Extract the [X, Y] coordinate from the center of the cell holding the provided text.  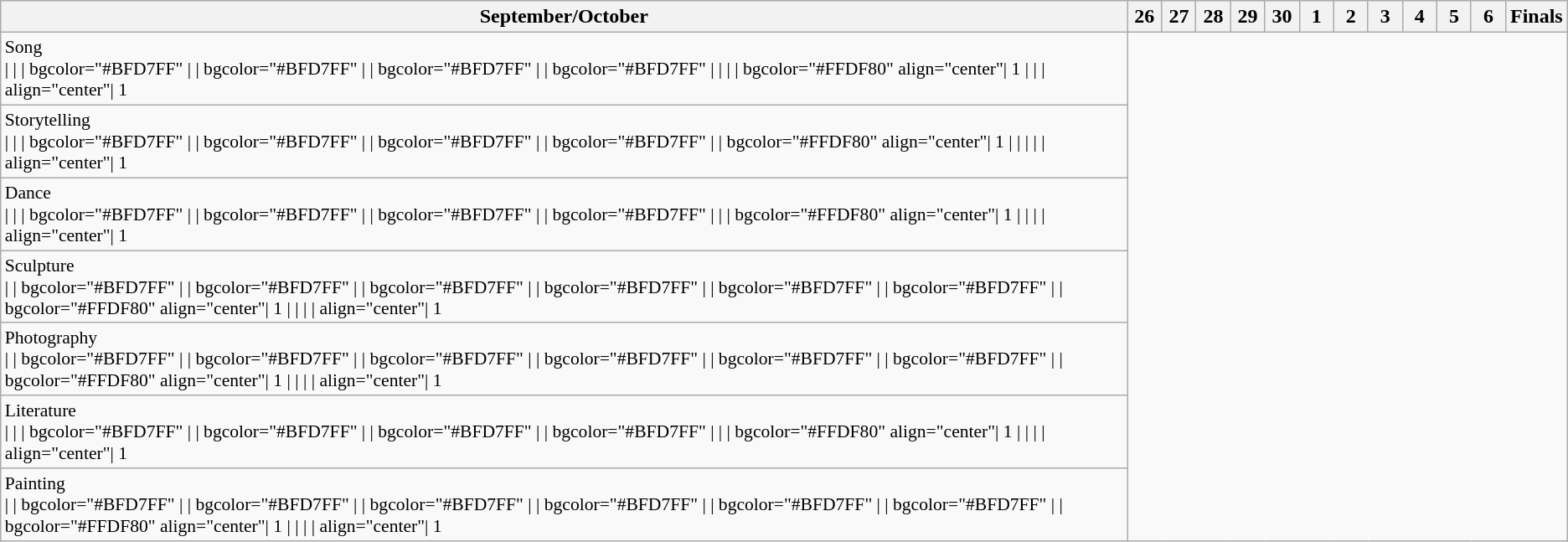
29 [1248, 17]
26 [1144, 17]
5 [1454, 17]
2 [1350, 17]
Finals [1536, 17]
3 [1385, 17]
1 [1317, 17]
30 [1282, 17]
September/October [565, 17]
6 [1488, 17]
28 [1213, 17]
27 [1179, 17]
4 [1419, 17]
